Locate the cell with the specified text and output its [X, Y] center coordinate. 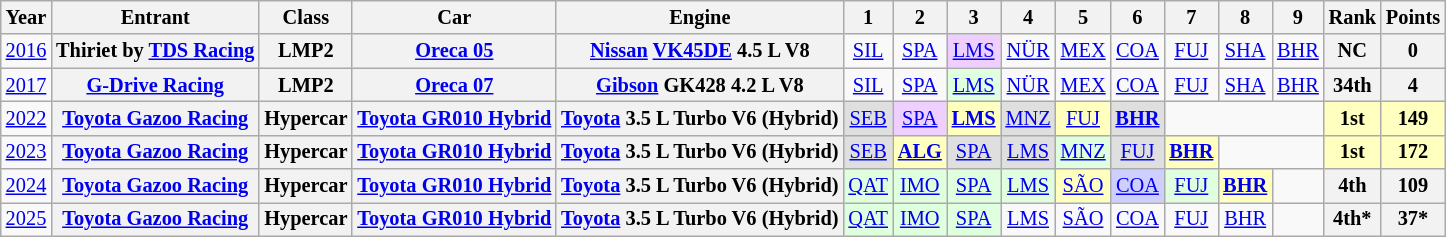
Gibson GK428 4.2 L V8 [700, 85]
Nissan VK45DE 4.5 L V8 [700, 51]
Thiriet by TDS Racing [155, 51]
Engine [700, 17]
4th [1352, 186]
Entrant [155, 17]
Oreca 05 [454, 51]
2016 [26, 51]
34th [1352, 85]
5 [1084, 17]
2023 [26, 152]
172 [1413, 152]
Car [454, 17]
Oreca 07 [454, 85]
Rank [1352, 17]
Year [26, 17]
ALG [920, 152]
1 [868, 17]
0 [1413, 51]
NC [1352, 51]
2025 [26, 219]
Points [1413, 17]
G-Drive Racing [155, 85]
2022 [26, 118]
2 [920, 17]
8 [1245, 17]
9 [1298, 17]
7 [1191, 17]
4th* [1352, 219]
149 [1413, 118]
109 [1413, 186]
37* [1413, 219]
3 [974, 17]
6 [1138, 17]
Class [306, 17]
2017 [26, 85]
2024 [26, 186]
